For the text-containing cell, return its midpoint in [x, y] coordinate format. 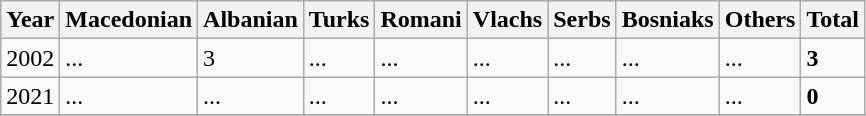
Albanian [251, 20]
Total [833, 20]
Macedonian [129, 20]
Year [30, 20]
Vlachs [507, 20]
2021 [30, 96]
Turks [339, 20]
Serbs [582, 20]
2002 [30, 58]
Romani [421, 20]
Bosniaks [668, 20]
Others [760, 20]
0 [833, 96]
